Return (X, Y) of the center of cell containing provided text 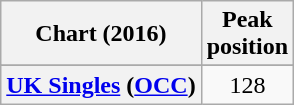
Chart (2016) (101, 34)
Peakposition (247, 34)
UK Singles (OCC) (101, 85)
128 (247, 85)
